Locate the cell with the specified text and output its (X, Y) center coordinate. 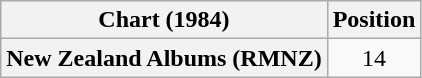
14 (374, 58)
Chart (1984) (164, 20)
Position (374, 20)
New Zealand Albums (RMNZ) (164, 58)
